Extract the (X, Y) coordinate from the center of the cell holding the provided text.  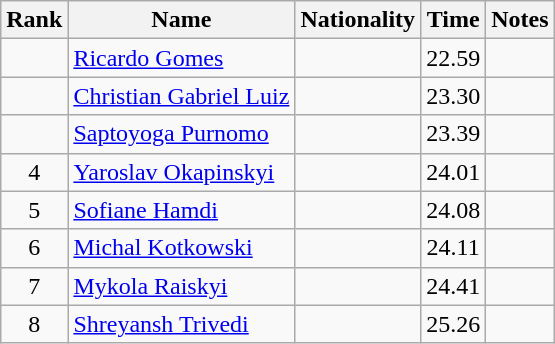
22.59 (454, 58)
24.11 (454, 248)
Time (454, 20)
24.08 (454, 210)
23.30 (454, 96)
4 (34, 172)
24.01 (454, 172)
25.26 (454, 324)
5 (34, 210)
8 (34, 324)
Ricardo Gomes (182, 58)
Shreyansh Trivedi (182, 324)
Saptoyoga Purnomo (182, 134)
Rank (34, 20)
Sofiane Hamdi (182, 210)
Michal Kotkowski (182, 248)
6 (34, 248)
Christian Gabriel Luiz (182, 96)
24.41 (454, 286)
23.39 (454, 134)
Mykola Raiskyi (182, 286)
Notes (520, 20)
Nationality (358, 20)
7 (34, 286)
Name (182, 20)
Yaroslav Okapinskyi (182, 172)
